Pinpoint the cell where the given text exists, returning its [X, Y] midpoint coordinate. 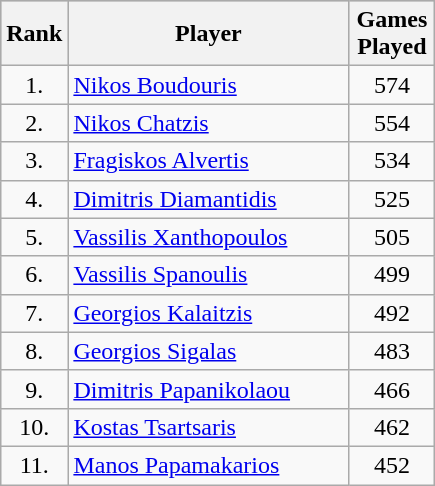
Georgios Kalaitzis [208, 313]
3. [34, 161]
4. [34, 199]
466 [392, 389]
5. [34, 237]
505 [392, 237]
574 [392, 85]
9. [34, 389]
Games Played [392, 34]
525 [392, 199]
554 [392, 123]
7. [34, 313]
Vassilis Spanoulis [208, 275]
6. [34, 275]
8. [34, 351]
Dimitris Papanikolaou [208, 389]
Georgios Sigalas [208, 351]
499 [392, 275]
Kostas Tsartsaris [208, 427]
Dimitris Diamantidis [208, 199]
2. [34, 123]
10. [34, 427]
462 [392, 427]
Manos Papamakarios [208, 465]
11. [34, 465]
Fragiskos Alvertis [208, 161]
Player [208, 34]
452 [392, 465]
Nikos Boudouris [208, 85]
483 [392, 351]
534 [392, 161]
492 [392, 313]
Rank [34, 34]
1. [34, 85]
Vassilis Xanthopoulos [208, 237]
Nikos Chatzis [208, 123]
